Return the [X, Y] coordinate for the center point of the cell that contains the specified text.  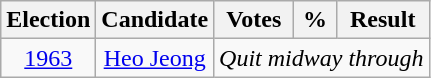
Votes [254, 20]
% [316, 20]
Result [382, 20]
Heo Jeong [155, 58]
1963 [48, 58]
Candidate [155, 20]
Quit midway through [322, 58]
Election [48, 20]
